Pinpoint the cell where the given text exists, returning its (x, y) midpoint coordinate. 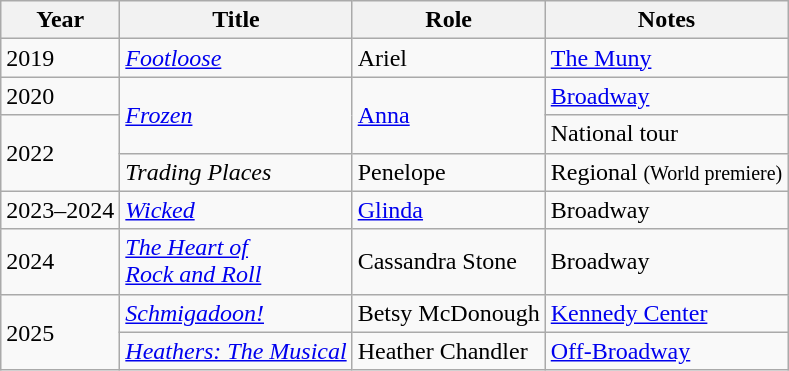
Footloose (236, 58)
Cassandra Stone (448, 262)
The Heart of Rock and Roll (236, 262)
Year (60, 20)
Kennedy Center (666, 313)
Notes (666, 20)
Schmigadoon! (236, 313)
Trading Places (236, 172)
National tour (666, 134)
2019 (60, 58)
2025 (60, 332)
Betsy McDonough (448, 313)
Off-Broadway (666, 351)
2020 (60, 96)
Anna (448, 115)
Wicked (236, 210)
Title (236, 20)
Heathers: The Musical (236, 351)
Ariel (448, 58)
Frozen (236, 115)
Glinda (448, 210)
Penelope (448, 172)
Regional (World premiere) (666, 172)
2024 (60, 262)
2023–2024 (60, 210)
Heather Chandler (448, 351)
Role (448, 20)
2022 (60, 153)
The Muny (666, 58)
